Detect which cell encompasses the target text, then output its [X, Y] center coordinate. 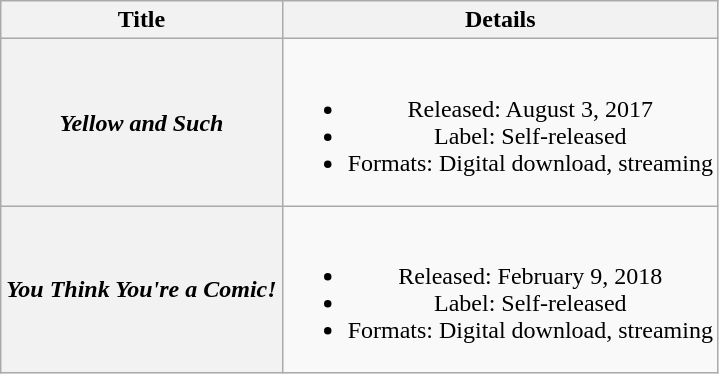
Released: August 3, 2017Label: Self-releasedFormats: Digital download, streaming [500, 122]
Details [500, 20]
Yellow and Such [142, 122]
You Think You're a Comic! [142, 290]
Released: February 9, 2018Label: Self-releasedFormats: Digital download, streaming [500, 290]
Title [142, 20]
